Scan for the cell matching the given text and deliver its (x, y) coordinate at center. 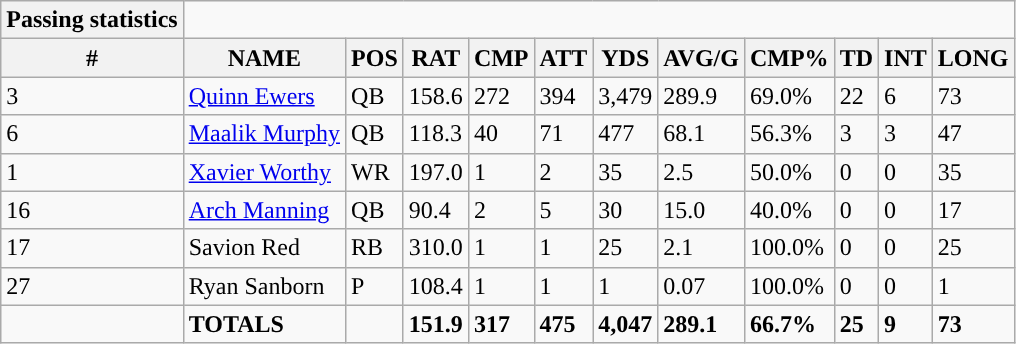
66.7% (789, 324)
Passing statistics (92, 20)
4,047 (626, 324)
TD (856, 58)
CMP (501, 58)
16 (92, 210)
118.3 (436, 134)
5 (564, 210)
POS (375, 58)
Maalik Murphy (264, 134)
475 (564, 324)
0.07 (702, 286)
Arch Manning (264, 210)
151.9 (436, 324)
158.6 (436, 96)
# (92, 58)
56.3% (789, 134)
AVG/G (702, 58)
40.0% (789, 210)
INT (906, 58)
2.5 (702, 172)
WR (375, 172)
47 (973, 134)
22 (856, 96)
9 (906, 324)
27 (92, 286)
15.0 (702, 210)
Quinn Ewers (264, 96)
Ryan Sanborn (264, 286)
Xavier Worthy (264, 172)
108.4 (436, 286)
P (375, 286)
TOTALS (264, 324)
Savion Red (264, 248)
RB (375, 248)
2.1 (702, 248)
90.4 (436, 210)
CMP% (789, 58)
30 (626, 210)
317 (501, 324)
40 (501, 134)
289.9 (702, 96)
477 (626, 134)
394 (564, 96)
NAME (264, 58)
272 (501, 96)
71 (564, 134)
LONG (973, 58)
69.0% (789, 96)
50.0% (789, 172)
289.1 (702, 324)
YDS (626, 58)
310.0 (436, 248)
ATT (564, 58)
3,479 (626, 96)
68.1 (702, 134)
197.0 (436, 172)
RAT (436, 58)
